Pinpoint the cell where the given text exists, returning its [x, y] midpoint coordinate. 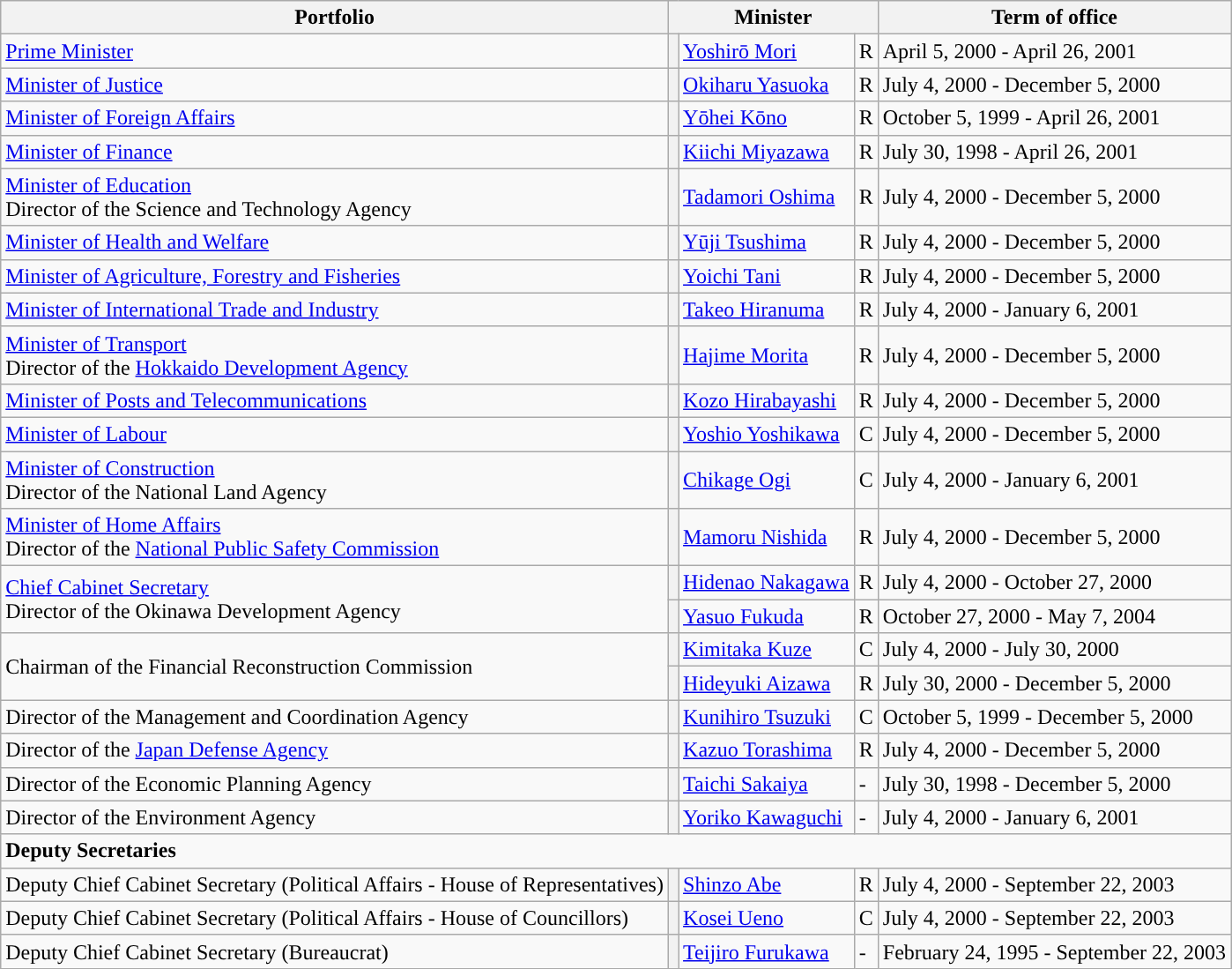
Minister of Home Affairs Director of the National Public Safety Commission [335, 538]
February 24, 1995 - September 22, 2003 [1054, 951]
Director of the Management and Coordination Agency [335, 717]
Kunihiro Tsuzuki [767, 717]
Minister of Justice [335, 85]
April 5, 2000 - April 26, 2001 [1054, 51]
Minister of Agriculture, Forestry and Fisheries [335, 276]
Minister [773, 18]
Hideyuki Aizawa [767, 683]
Minister of Health and Welfare [335, 242]
July 4, 2000 - July 30, 2000 [1054, 650]
Minister of Posts and Telecommunications [335, 400]
Taichi Sakaiya [767, 784]
Kozo Hirabayashi [767, 400]
Minister of Foreign Affairs [335, 118]
Yoshirō Mori [767, 51]
Shinzo Abe [767, 884]
July 4, 2000 - October 27, 2000 [1054, 583]
Minister of Labour [335, 434]
Minister of Finance [335, 152]
July 30, 1998 - April 26, 2001 [1054, 152]
October 27, 2000 - May 7, 2004 [1054, 616]
Minister of Transport Director of the Hokkaido Development Agency [335, 354]
Takeo Hiranuma [767, 309]
Minister of Construction Director of the National Land Agency [335, 480]
Kosei Ueno [767, 918]
Yoichi Tani [767, 276]
Prime Minister [335, 51]
Kiichi Miyazawa [767, 152]
Chairman of the Financial Reconstruction Commission [335, 667]
Term of office [1054, 18]
Okiharu Yasuoka [767, 85]
Mamoru Nishida [767, 538]
Yōhei Kōno [767, 118]
July 30, 2000 - December 5, 2000 [1054, 683]
Director of the Japan Defense Agency [335, 750]
Deputy Secretaries [616, 851]
Hidenao Nakagawa [767, 583]
Kazuo Torashima [767, 750]
Yasuo Fukuda [767, 616]
July 30, 1998 - December 5, 2000 [1054, 784]
Chikage Ogi [767, 480]
Director of the Economic Planning Agency [335, 784]
Teijiro Furukawa [767, 951]
Deputy Chief Cabinet Secretary (Bureaucrat) [335, 951]
Yoriko Kawaguchi [767, 817]
Minister of Education Director of the Science and Technology Agency [335, 198]
Director of the Environment Agency [335, 817]
Deputy Chief Cabinet Secretary (Political Affairs - House of Councillors) [335, 918]
Minister of International Trade and Industry [335, 309]
October 5, 1999 - April 26, 2001 [1054, 118]
Deputy Chief Cabinet Secretary (Political Affairs - House of Representatives) [335, 884]
Hajime Morita [767, 354]
Yūji Tsushima [767, 242]
Kimitaka Kuze [767, 650]
Tadamori Oshima [767, 198]
Portfolio [335, 18]
Chief Cabinet Secretary Director of the Okinawa Development Agency [335, 600]
Yoshio Yoshikawa [767, 434]
October 5, 1999 - December 5, 2000 [1054, 717]
